Detect which cell encompasses the target text, then output its (X, Y) center coordinate. 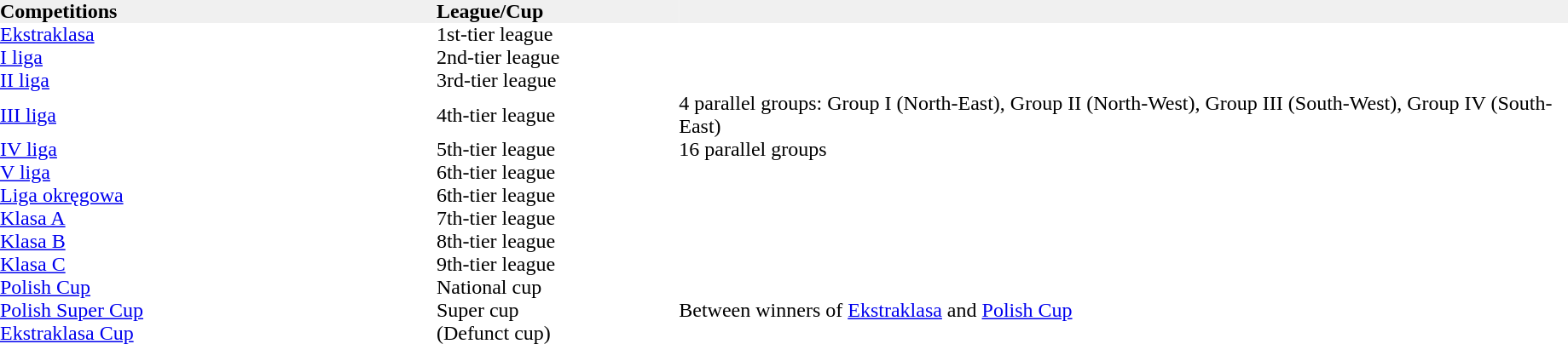
2nd-tier league (558, 58)
Polish Cup (218, 288)
5th-tier league (558, 150)
7th-tier league (558, 218)
3rd-tier league (558, 80)
Between winners of Ekstraklasa and Polish Cup (1124, 310)
Klasa C (218, 264)
IV liga (218, 150)
Ekstraklasa (218, 34)
Klasa B (218, 242)
4 parallel groups: Group I (North-East), Group II (North-West), Group III (South-West), Group IV (South-East) (1124, 115)
8th-tier league (558, 242)
Super cup (558, 310)
V liga (218, 172)
1st-tier league (558, 34)
16 parallel groups (1124, 150)
Liga okręgowa (218, 196)
Polish Super Cup (218, 310)
National cup (558, 288)
9th-tier league (558, 264)
4th-tier league (558, 115)
Competitions (218, 12)
III liga (218, 115)
I liga (218, 58)
League/Cup (558, 12)
Klasa A (218, 218)
II liga (218, 80)
